Return the [X, Y] coordinate for the center point of the cell that contains the specified text.  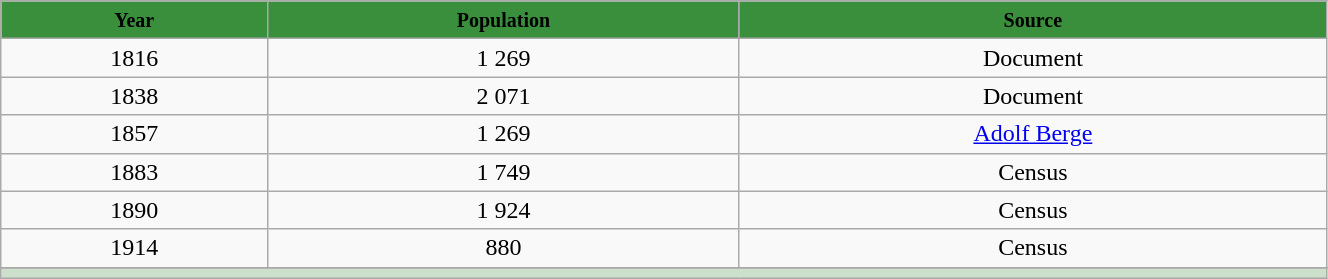
Source [1032, 20]
1816 [134, 58]
Adolf Berge [1032, 134]
1914 [134, 248]
Year [134, 20]
1838 [134, 96]
1 924 [504, 210]
Population [504, 20]
2 071 [504, 96]
1890 [134, 210]
1 749 [504, 172]
880 [504, 248]
1883 [134, 172]
1857 [134, 134]
